Capture the cell that displays the provided text and extract its [X, Y] central coordinate. 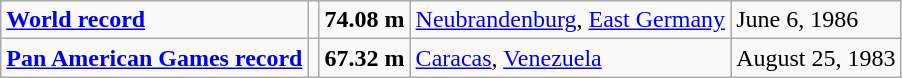
Caracas, Venezuela [570, 58]
June 6, 1986 [816, 20]
World record [154, 20]
74.08 m [364, 20]
Neubrandenburg, East Germany [570, 20]
Pan American Games record [154, 58]
67.32 m [364, 58]
August 25, 1983 [816, 58]
